Extract the [X, Y] coordinate from the center of the cell holding the provided text.  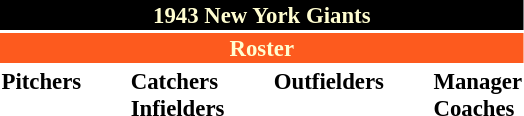
Roster [262, 48]
1943 New York Giants [262, 15]
